Extract the [X, Y] coordinate from the center of the cell holding the provided text.  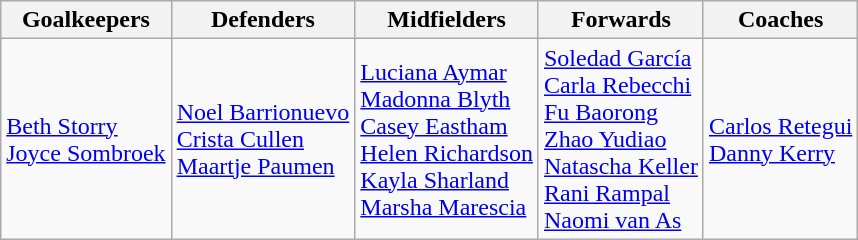
Forwards [620, 20]
Beth Storry Joyce Sombroek [86, 139]
Soledad García Carla Rebecchi Fu Baorong Zhao Yudiao Natascha Keller Rani Rampal Naomi van As [620, 139]
Coaches [780, 20]
Luciana Aymar Madonna Blyth Casey Eastham Helen Richardson Kayla Sharland Marsha Marescia [447, 139]
Noel Barrionuevo Crista Cullen Maartje Paumen [263, 139]
Midfielders [447, 20]
Defenders [263, 20]
Goalkeepers [86, 20]
Carlos Retegui Danny Kerry [780, 139]
